Identify which cell holds the provided text, then report its (x, y) central coordinate. 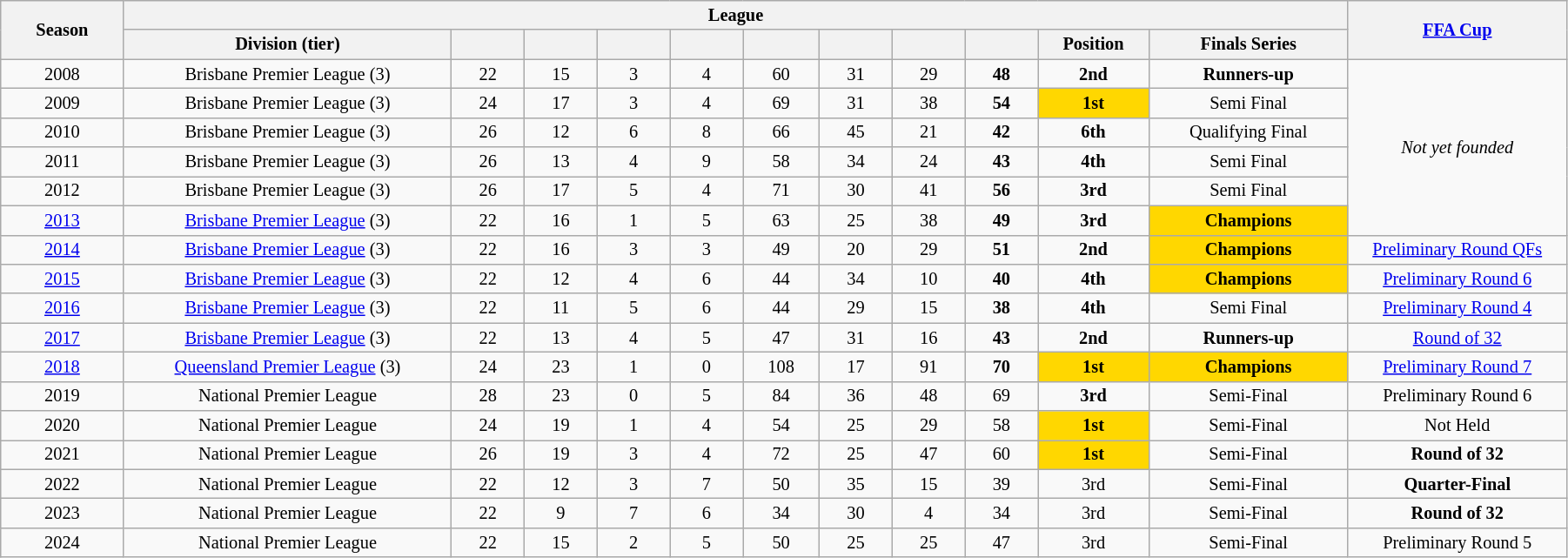
2019 (63, 396)
League (736, 15)
2023 (63, 513)
Queensland Premier League (3) (287, 366)
Not yet founded (1457, 147)
10 (928, 279)
28 (488, 396)
Division (tier) (287, 44)
91 (928, 366)
72 (781, 454)
2011 (63, 162)
Qualifying Final (1248, 132)
FFA Cup (1457, 30)
36 (856, 396)
Preliminary Round 5 (1457, 542)
Position (1094, 44)
56 (1002, 191)
2010 (63, 132)
70 (1002, 366)
66 (781, 132)
20 (856, 250)
2013 (63, 220)
2020 (63, 426)
Preliminary Round 4 (1457, 308)
21 (928, 132)
2012 (63, 191)
2021 (63, 454)
8 (707, 132)
35 (856, 484)
2015 (63, 279)
41 (928, 191)
2022 (63, 484)
2 (633, 542)
Finals Series (1248, 44)
45 (856, 132)
Quarter-Final (1457, 484)
63 (781, 220)
84 (781, 396)
Not Held (1457, 426)
2016 (63, 308)
39 (1002, 484)
108 (781, 366)
2009 (63, 103)
2024 (63, 542)
Preliminary Round QFs (1457, 250)
6th (1094, 132)
11 (561, 308)
42 (1002, 132)
71 (781, 191)
Season (63, 30)
Preliminary Round 7 (1457, 366)
2018 (63, 366)
40 (1002, 279)
2017 (63, 338)
51 (1002, 250)
2014 (63, 250)
2008 (63, 74)
